Output the (x, y) coordinate of the center of the cell containing the given text.  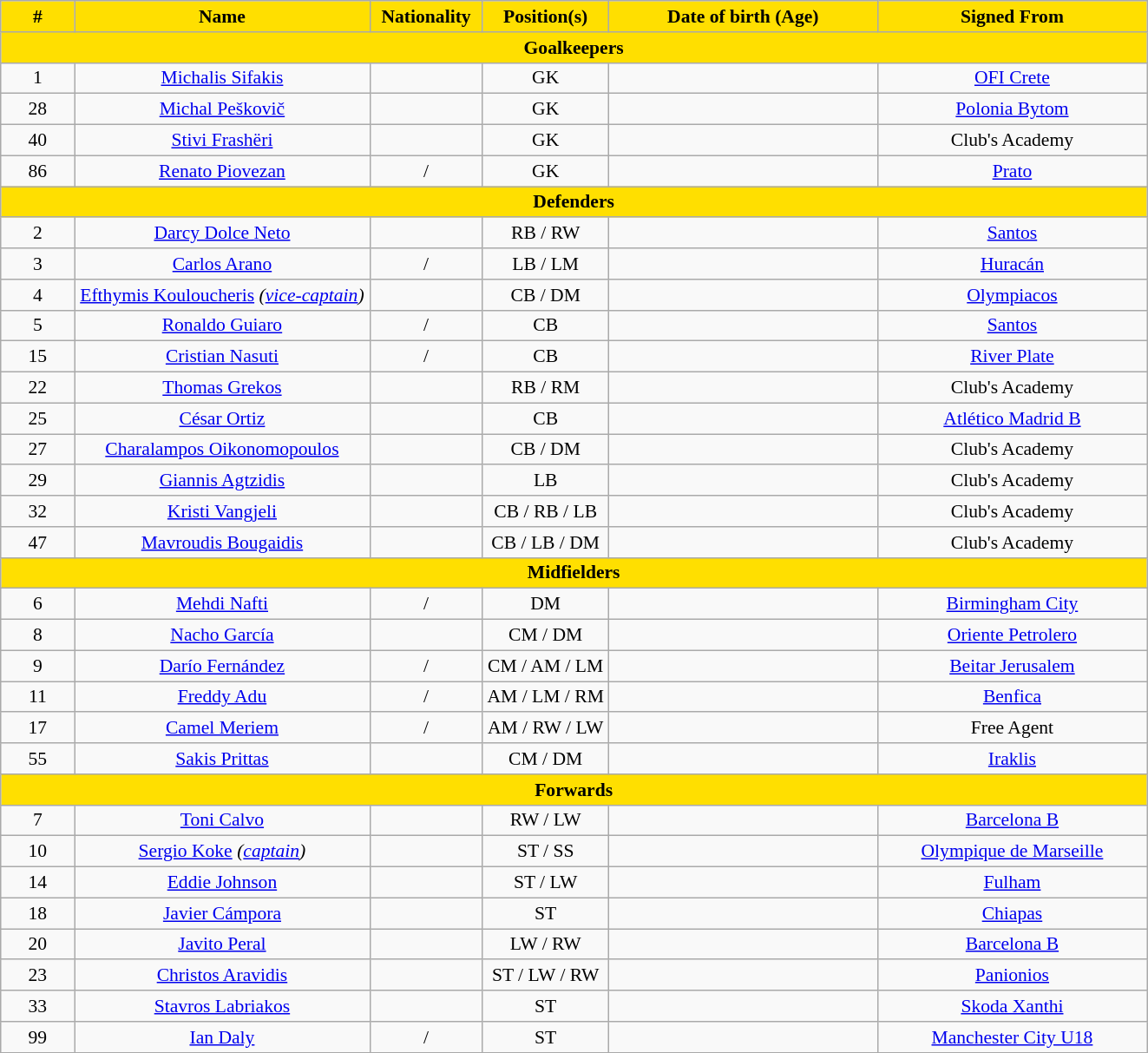
18 (38, 913)
Carlos Arano (222, 264)
AM / LM / RM (545, 697)
# (38, 16)
Christos Aravidis (222, 976)
11 (38, 697)
Nacho García (222, 635)
Javito Peral (222, 944)
Forwards (574, 790)
DM (545, 604)
Defenders (574, 202)
99 (38, 1037)
Javier Cámpora (222, 913)
Date of birth (Age) (743, 16)
RB / RM (545, 388)
Name (222, 16)
Signed From (1012, 16)
CB / RB / LB (545, 511)
33 (38, 1006)
25 (38, 418)
Stavros Labriakos (222, 1006)
Giannis Agtzidis (222, 481)
23 (38, 976)
Huracán (1012, 264)
Polonia Bytom (1012, 109)
ST / LW (545, 883)
Benfica (1012, 697)
86 (38, 171)
Midfielders (574, 573)
Thomas Grekos (222, 388)
Goalkeepers (574, 48)
Sakis Prittas (222, 759)
3 (38, 264)
Fulham (1012, 883)
29 (38, 481)
RB / RW (545, 234)
RW / LW (545, 820)
4 (38, 295)
Darío Fernández (222, 666)
Oriente Petrolero (1012, 635)
Olympique de Marseille (1012, 852)
Camel Meriem (222, 728)
Nationality (426, 16)
CM / AM / LM (545, 666)
Darcy Dolce Neto (222, 234)
Renato Piovezan (222, 171)
20 (38, 944)
55 (38, 759)
22 (38, 388)
César Ortiz (222, 418)
Olympiacos (1012, 295)
Mehdi Nafti (222, 604)
Free Agent (1012, 728)
Position(s) (545, 16)
Skoda Xanthi (1012, 1006)
9 (38, 666)
Ian Daly (222, 1037)
Manchester City U18 (1012, 1037)
Cristian Nasuti (222, 357)
Efthymis Kouloucheris (vice-captain) (222, 295)
LW / RW (545, 944)
17 (38, 728)
47 (38, 543)
28 (38, 109)
LB (545, 481)
Charalampos Oikonomopoulos (222, 450)
Atlético Madrid B (1012, 418)
5 (38, 326)
7 (38, 820)
40 (38, 141)
Kristi Vangjeli (222, 511)
Sergio Koke (captain) (222, 852)
Stivi Frashëri (222, 141)
Toni Calvo (222, 820)
ST / SS (545, 852)
2 (38, 234)
LB / LM (545, 264)
6 (38, 604)
Prato (1012, 171)
River Plate (1012, 357)
CB / LB / DM (545, 543)
14 (38, 883)
Ronaldo Guiaro (222, 326)
8 (38, 635)
Iraklis (1012, 759)
10 (38, 852)
27 (38, 450)
Mavroudis Bougaidis (222, 543)
OFI Crete (1012, 78)
32 (38, 511)
Michalis Sifakis (222, 78)
Birmingham City (1012, 604)
Panionios (1012, 976)
Freddy Adu (222, 697)
Chiapas (1012, 913)
ST / LW / RW (545, 976)
15 (38, 357)
1 (38, 78)
Beitar Jerusalem (1012, 666)
Michal Peškovič (222, 109)
AM / RW / LW (545, 728)
Eddie Johnson (222, 883)
